Find where the given text appears and provide that cell's center as [X, Y] coordinate. 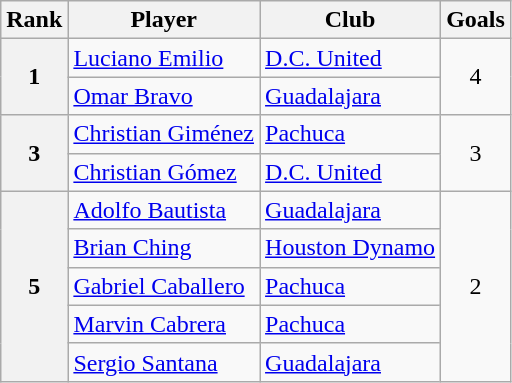
5 [34, 286]
Goals [476, 20]
Club [350, 20]
Player [164, 20]
Luciano Emilio [164, 58]
4 [476, 77]
Omar Bravo [164, 96]
2 [476, 286]
Houston Dynamo [350, 248]
Adolfo Bautista [164, 210]
Gabriel Caballero [164, 286]
Marvin Cabrera [164, 324]
1 [34, 77]
Christian Gómez [164, 172]
Christian Giménez [164, 134]
Sergio Santana [164, 362]
Brian Ching [164, 248]
Rank [34, 20]
